From the cell containing the given text, extract its center point as (x, y) coordinate. 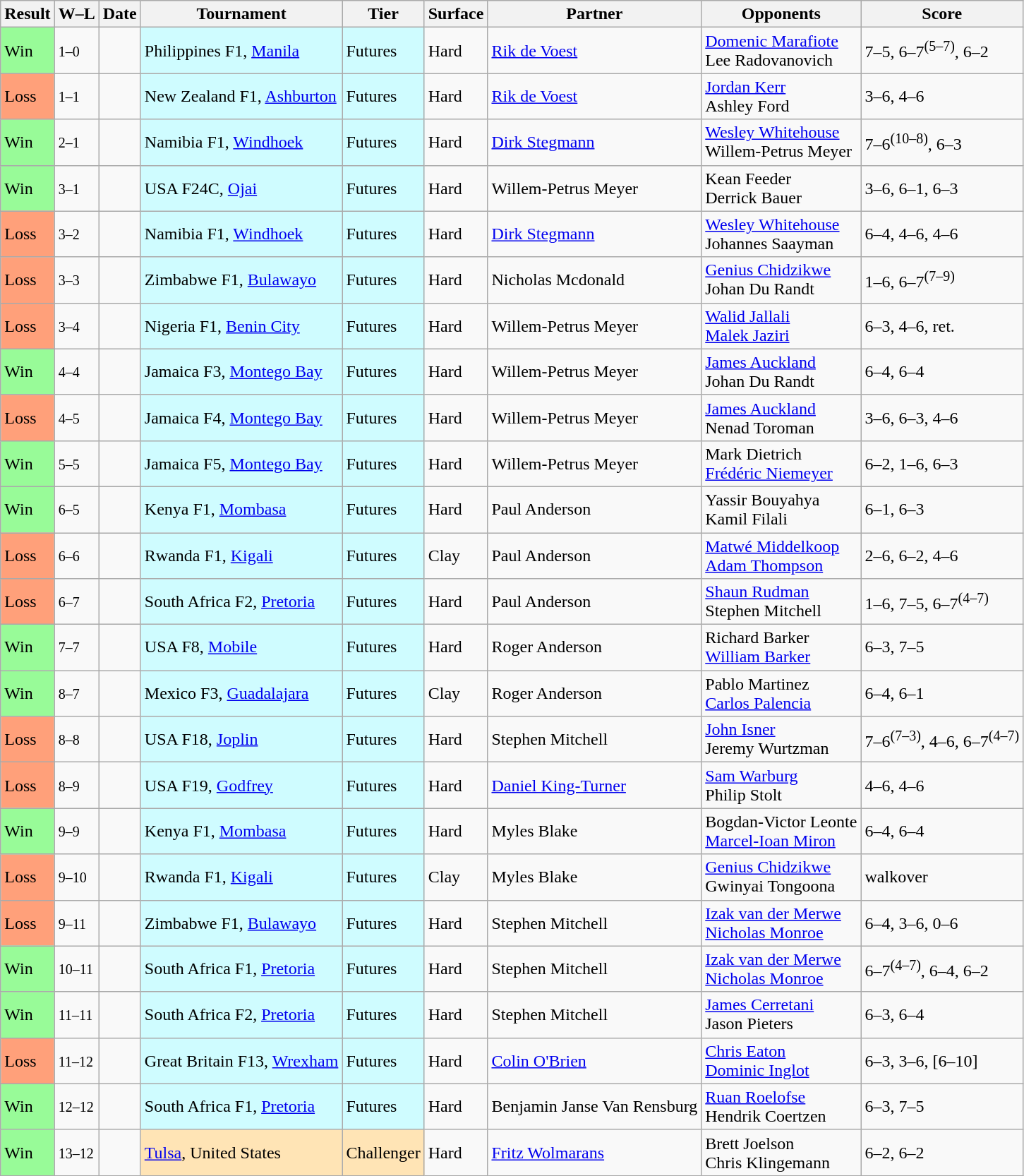
6–3, 4–6, ret. (942, 326)
6–7 (76, 601)
6–3, 3–6, [6–10] (942, 1060)
9–9 (76, 832)
8–9 (76, 785)
3–2 (76, 234)
6–4, 4–6, 4–6 (942, 234)
9–11 (76, 923)
Walid Jallali Malek Jaziri (781, 326)
6–6 (76, 555)
1–0 (76, 51)
3–4 (76, 326)
Sam Warburg Philip Stolt (781, 785)
12–12 (76, 1107)
Benjamin Janse Van Rensburg (594, 1107)
4–6, 4–6 (942, 785)
Wesley Whitehouse Johannes Saayman (781, 234)
James Auckland Nenad Toroman (781, 418)
2–6, 6–2, 4–6 (942, 555)
8–7 (76, 693)
James Auckland Johan Du Randt (781, 371)
7–6(7–3), 4–6, 6–7(4–7) (942, 740)
Opponents (781, 14)
1–1 (76, 96)
Brett Joelson Chris Klingemann (781, 1152)
Domenic Marafiote Lee Radovanovich (781, 51)
6–2, 1–6, 6–3 (942, 463)
Philippines F1, Manila (241, 51)
10–11 (76, 968)
Jordan Kerr Ashley Ford (781, 96)
7–5, 6–7(5–7), 6–2 (942, 51)
6–3, 6–4 (942, 1015)
USA F19, Godfrey (241, 785)
2–1 (76, 143)
Jamaica F5, Montego Bay (241, 463)
Challenger (383, 1152)
1–6, 6–7(7–9) (942, 280)
Ruan Roelofse Hendrik Coertzen (781, 1107)
3–6, 6–3, 4–6 (942, 418)
11–11 (76, 1015)
Genius Chidzikwe Gwinyai Tongoona (781, 877)
Kean Feeder Derrick Bauer (781, 188)
7–7 (76, 648)
Matwé Middelkoop Adam Thompson (781, 555)
Daniel King-Turner (594, 785)
3–3 (76, 280)
Date (120, 14)
5–5 (76, 463)
4–5 (76, 418)
Shaun Rudman Stephen Mitchell (781, 601)
Mark Dietrich Frédéric Niemeyer (781, 463)
Chris Eaton Dominic Inglot (781, 1060)
Pablo Martinez Carlos Palencia (781, 693)
6–4, 3–6, 0–6 (942, 923)
James Cerretani Jason Pieters (781, 1015)
Fritz Wolmarans (594, 1152)
Colin O'Brien (594, 1060)
New Zealand F1, Ashburton (241, 96)
Nicholas Mcdonald (594, 280)
Surface (456, 14)
Tulsa, United States (241, 1152)
11–12 (76, 1060)
7–6(10–8), 6–3 (942, 143)
Great Britain F13, Wrexham (241, 1060)
Genius Chidzikwe Johan Du Randt (781, 280)
Result (28, 14)
6–2, 6–2 (942, 1152)
6–7(4–7), 6–4, 6–2 (942, 968)
Wesley Whitehouse Willem-Petrus Meyer (781, 143)
Score (942, 14)
John Isner Jeremy Wurtzman (781, 740)
Nigeria F1, Benin City (241, 326)
1–6, 7–5, 6–7(4–7) (942, 601)
8–8 (76, 740)
Richard Barker William Barker (781, 648)
Yassir Bouyahya Kamil Filali (781, 510)
3–1 (76, 188)
W–L (76, 14)
walkover (942, 877)
6–1, 6–3 (942, 510)
Jamaica F3, Montego Bay (241, 371)
3–6, 6–1, 6–3 (942, 188)
3–6, 4–6 (942, 96)
6–4, 6–1 (942, 693)
USA F24C, Ojai (241, 188)
6–5 (76, 510)
Partner (594, 14)
Mexico F3, Guadalajara (241, 693)
13–12 (76, 1152)
4–4 (76, 371)
Tier (383, 14)
USA F18, Joplin (241, 740)
Tournament (241, 14)
Bogdan-Victor Leonte Marcel-Ioan Miron (781, 832)
Jamaica F4, Montego Bay (241, 418)
USA F8, Mobile (241, 648)
9–10 (76, 877)
